Pinpoint the cell where the given text exists, returning its [X, Y] midpoint coordinate. 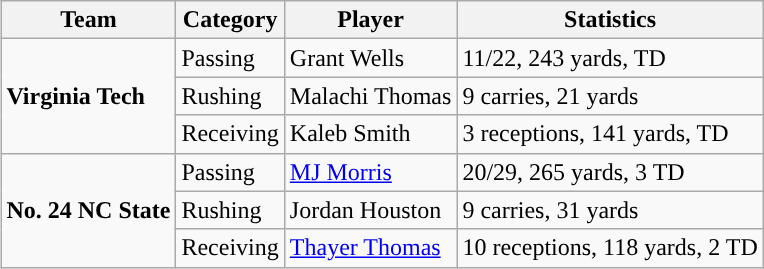
3 receptions, 141 yards, TD [610, 134]
Thayer Thomas [370, 248]
Kaleb Smith [370, 134]
Virginia Tech [88, 96]
Statistics [610, 20]
Category [230, 20]
Malachi Thomas [370, 96]
MJ Morris [370, 172]
Grant Wells [370, 58]
Team [88, 20]
Jordan Houston [370, 210]
No. 24 NC State [88, 210]
9 carries, 31 yards [610, 210]
20/29, 265 yards, 3 TD [610, 172]
10 receptions, 118 yards, 2 TD [610, 248]
9 carries, 21 yards [610, 96]
11/22, 243 yards, TD [610, 58]
Player [370, 20]
